Scan for the cell matching the given text and deliver its [X, Y] coordinate at center. 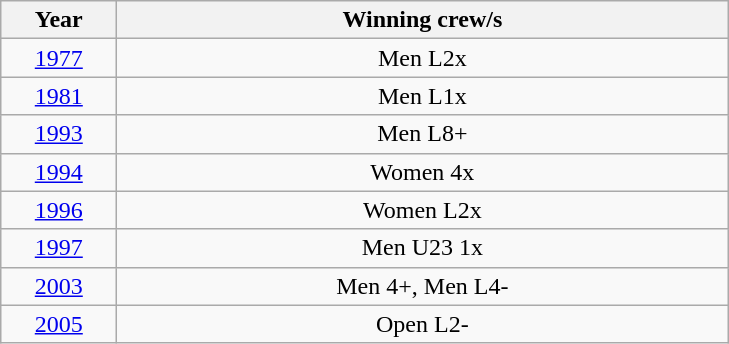
2005 [59, 324]
Men U23 1x [422, 248]
1993 [59, 134]
Men L2x [422, 58]
1996 [59, 210]
Men 4+, Men L4- [422, 286]
Women 4x [422, 172]
1997 [59, 248]
Men L1x [422, 96]
2003 [59, 286]
1981 [59, 96]
Winning crew/s [422, 20]
Women L2x [422, 210]
Year [59, 20]
1977 [59, 58]
Open L2- [422, 324]
Men L8+ [422, 134]
1994 [59, 172]
